Find where the given text appears and provide that cell's center as [X, Y] coordinate. 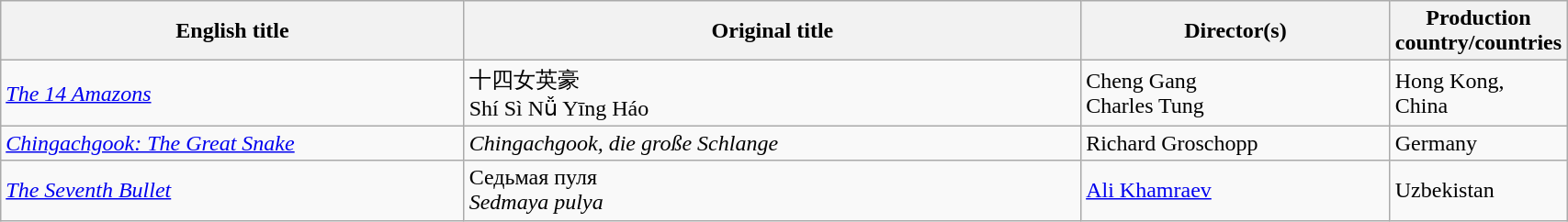
The 14 Amazons [232, 94]
Седьмая пуляSedmaya pulya [772, 191]
十四女英豪Shí Sì Nǚ Yīng Háo [772, 94]
Chingachgook, die große Schlange [772, 143]
Production country/countries [1478, 31]
Richard Groschopp [1236, 143]
Uzbekistan [1478, 191]
Chingachgook: The Great Snake [232, 143]
Cheng GangCharles Tung [1236, 94]
Germany [1478, 143]
English title [232, 31]
Ali Khamraev [1236, 191]
The Seventh Bullet [232, 191]
Director(s) [1236, 31]
Hong Kong, China [1478, 94]
Original title [772, 31]
